Find where the given text appears and provide that cell's center as (X, Y) coordinate. 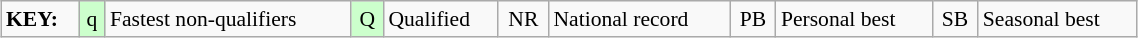
Q (367, 19)
Qualified (440, 19)
Fastest non-qualifiers (228, 19)
PB (753, 19)
Personal best (854, 19)
NR (523, 19)
National record (639, 19)
KEY: (40, 19)
q (92, 19)
SB (955, 19)
Seasonal best (1058, 19)
